Identify which cell holds the provided text, then report its (x, y) central coordinate. 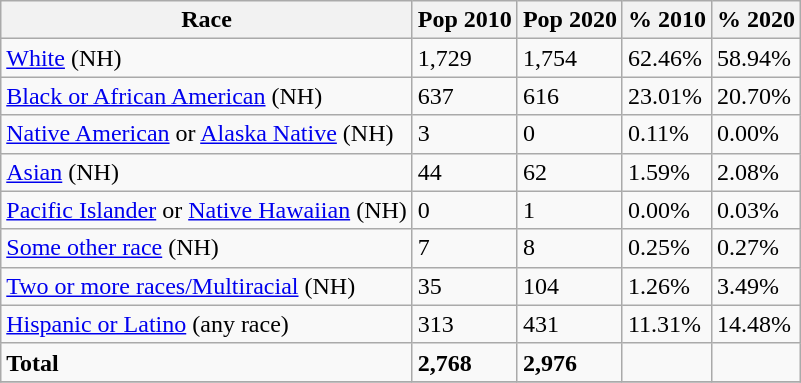
Hispanic or Latino (any race) (207, 324)
14.48% (756, 324)
7 (464, 248)
0.25% (666, 248)
1.59% (666, 172)
Pacific Islander or Native Hawaiian (NH) (207, 210)
Asian (NH) (207, 172)
2,768 (464, 362)
35 (464, 286)
Some other race (NH) (207, 248)
Black or African American (NH) (207, 96)
62.46% (666, 58)
3.49% (756, 286)
11.31% (666, 324)
3 (464, 134)
0.11% (666, 134)
431 (570, 324)
Pop 2010 (464, 20)
58.94% (756, 58)
Pop 2020 (570, 20)
Total (207, 362)
% 2010 (666, 20)
Native American or Alaska Native (NH) (207, 134)
White (NH) (207, 58)
616 (570, 96)
2.08% (756, 172)
637 (464, 96)
% 2020 (756, 20)
Race (207, 20)
1.26% (666, 286)
0.03% (756, 210)
313 (464, 324)
23.01% (666, 96)
Two or more races/Multiracial (NH) (207, 286)
2,976 (570, 362)
1,729 (464, 58)
20.70% (756, 96)
1 (570, 210)
44 (464, 172)
104 (570, 286)
1,754 (570, 58)
62 (570, 172)
8 (570, 248)
0.27% (756, 248)
